Output the (X, Y) coordinate of the center of the cell containing the given text.  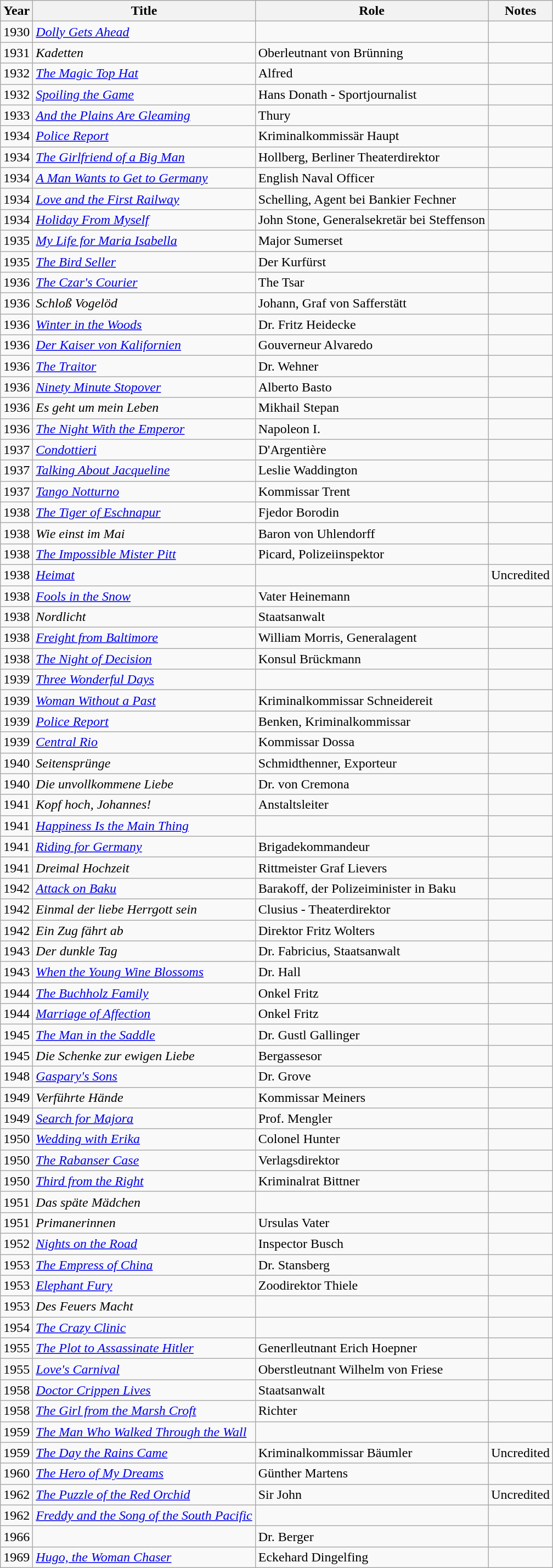
Einmal der liebe Herrgott sein (144, 909)
Clusius - Theaterdirektor (371, 909)
Hans Donath - Sportjournalist (371, 94)
Winter in the Woods (144, 324)
Die Schenke zur ewigen Liebe (144, 1056)
Role (371, 11)
1930 (16, 32)
Dreimal Hochzeit (144, 867)
Prof. Mengler (371, 1118)
Hollberg, Berliner Theaterdirektor (371, 157)
Seitensprünge (144, 763)
Gaspary's Sons (144, 1077)
Richter (371, 1411)
Eckehard Dingelfing (371, 1557)
Dr. Wehner (371, 366)
Fjedor Borodin (371, 512)
Oberstleutnant Wilhelm von Friese (371, 1369)
Picard, Polizeiinspektor (371, 554)
The Czar's Courier (144, 283)
Hugo, the Woman Chaser (144, 1557)
Der Kurfürst (371, 262)
Kommissar Dossa (371, 742)
Elephant Fury (144, 1286)
Alfred (371, 74)
Spoiling the Game (144, 94)
Marriage of Affection (144, 1014)
Alberto Basto (371, 387)
John Stone, Generalsekretär bei Steffenson (371, 220)
Third from the Right (144, 1181)
The Magic Top Hat (144, 74)
Love and the First Railway (144, 199)
Benken, Kriminalkommissar (371, 721)
1954 (16, 1328)
Freddy and the Song of the South Pacific (144, 1515)
Konsul Brückmann (371, 659)
Die unvollkommene Liebe (144, 784)
Kommissar Meiners (371, 1097)
The Puzzle of the Red Orchid (144, 1494)
The Traitor (144, 366)
Inspector Busch (371, 1244)
Dr. Fritz Heidecke (371, 324)
The Girlfriend of a Big Man (144, 157)
The Man Who Walked Through the Wall (144, 1432)
Riding for Germany (144, 847)
Brigadekommandeur (371, 847)
Verführte Hände (144, 1097)
The Buchholz Family (144, 993)
Title (144, 11)
Search for Majora (144, 1118)
The Crazy Clinic (144, 1328)
Colonel Hunter (371, 1139)
Year (16, 11)
Dr. Grove (371, 1077)
Ursulas Vater (371, 1223)
The Bird Seller (144, 262)
The Man in the Saddle (144, 1035)
The Night of Decision (144, 659)
The Rabanser Case (144, 1160)
Schloß Vogelöd (144, 304)
Dolly Gets Ahead (144, 32)
Bergassesor (371, 1056)
Kriminalkommissar Schneidereit (371, 701)
Gouverneur Alvaredo (371, 345)
Ein Zug fährt ab (144, 931)
Des Feuers Macht (144, 1307)
Ninety Minute Stopover (144, 387)
1960 (16, 1474)
The Girl from the Marsh Croft (144, 1411)
Das späte Mädchen (144, 1202)
Dr. Stansberg (371, 1264)
Der dunkle Tag (144, 951)
Leslie Waddington (371, 471)
Nordlicht (144, 617)
The Tsar (371, 283)
Generlleutnant Erich Hoepner (371, 1348)
William Morris, Generalagent (371, 638)
Condottieri (144, 450)
Freight from Baltimore (144, 638)
The Plot to Assassinate Hitler (144, 1348)
Mikhail Stepan (371, 408)
Sir John (371, 1494)
Central Rio (144, 742)
Baron von Uhlendorff (371, 533)
Kadetten (144, 53)
Dr. Berger (371, 1536)
1933 (16, 115)
English Naval Officer (371, 178)
Schmidthenner, Exporteur (371, 763)
1952 (16, 1244)
Der Kaiser von Kalifornien (144, 345)
Dr. Fabricius, Staatsanwalt (371, 951)
Nights on the Road (144, 1244)
And the Plains Are Gleaming (144, 115)
D'Argentière (371, 450)
Zoodirektor Thiele (371, 1286)
Wie einst im Mai (144, 533)
Holiday From Myself (144, 220)
Attack on Baku (144, 888)
Notes (521, 11)
Happiness Is the Main Thing (144, 826)
Tango Notturno (144, 491)
Dr. Gustl Gallinger (371, 1035)
Thury (371, 115)
Johann, Graf von Safferstätt (371, 304)
1931 (16, 53)
Schelling, Agent bei Bankier Fechner (371, 199)
Major Sumerset (371, 240)
Direktor Fritz Wolters (371, 931)
When the Young Wine Blossoms (144, 972)
A Man Wants to Get to Germany (144, 178)
Love's Carnival (144, 1369)
The Night With the Emperor (144, 429)
Talking About Jacqueline (144, 471)
Heimat (144, 575)
1948 (16, 1077)
Barakoff, der Polizeiminister in Baku (371, 888)
The Impossible Mister Pitt (144, 554)
Wedding with Erika (144, 1139)
1966 (16, 1536)
The Day the Rains Came (144, 1453)
Kopf hoch, Johannes! (144, 805)
Primanerinnen (144, 1223)
Kommissar Trent (371, 491)
The Tiger of Eschnapur (144, 512)
Dr. Hall (371, 972)
Kriminalrat Bittner (371, 1181)
Rittmeister Graf Lievers (371, 867)
Verlagsdirektor (371, 1160)
Anstaltsleiter (371, 805)
The Empress of China (144, 1264)
1969 (16, 1557)
Kriminalkommissär Haupt (371, 136)
Dr. von Cremona (371, 784)
Kriminalkommissar Bäumler (371, 1453)
Günther Martens (371, 1474)
Woman Without a Past (144, 701)
Es geht um mein Leben (144, 408)
Three Wonderful Days (144, 680)
Doctor Crippen Lives (144, 1390)
My Life for Maria Isabella (144, 240)
Fools in the Snow (144, 596)
Vater Heinemann (371, 596)
The Hero of My Dreams (144, 1474)
Napoleon I. (371, 429)
Oberleutnant von Brünning (371, 53)
